Find where the given text appears and provide that cell's center as (X, Y) coordinate. 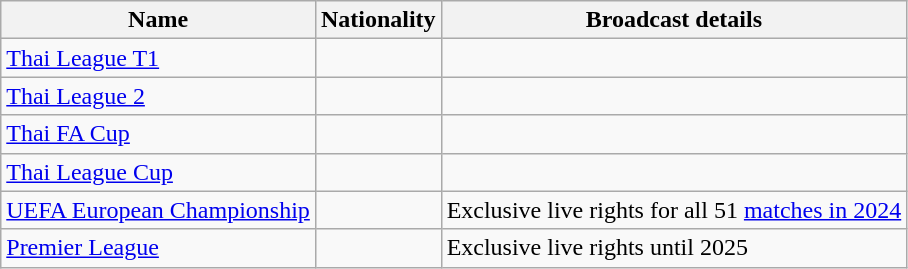
Exclusive live rights for all 51 matches in 2024 (674, 210)
Thai League Cup (158, 172)
Thai FA Cup (158, 134)
Thai League 2 (158, 96)
UEFA European Championship (158, 210)
Broadcast details (674, 20)
Name (158, 20)
Exclusive live rights until 2025 (674, 248)
Thai League T1 (158, 58)
Nationality (378, 20)
Premier League (158, 248)
